Search for the cell housing the specified text and yield its [X, Y] center coordinate. 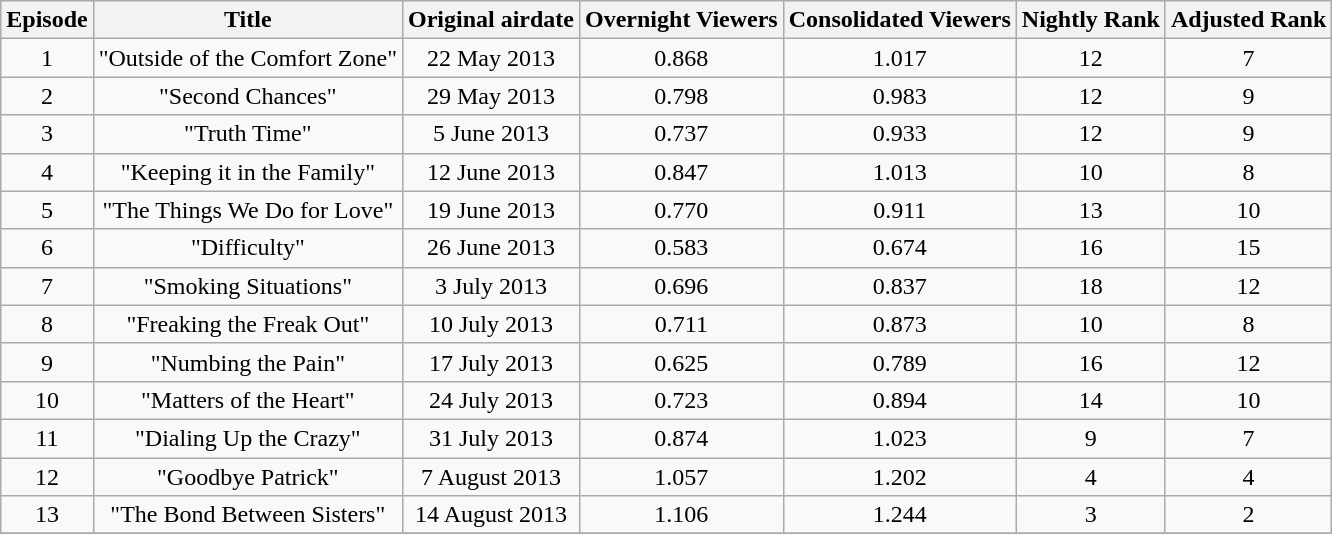
0.696 [682, 286]
Overnight Viewers [682, 20]
0.798 [682, 96]
7 August 2013 [490, 477]
"Keeping it in the Family" [248, 172]
"Matters of the Heart" [248, 400]
22 May 2013 [490, 58]
0.933 [900, 134]
1.023 [900, 438]
5 June 2013 [490, 134]
0.583 [682, 248]
14 [1090, 400]
31 July 2013 [490, 438]
0.911 [900, 210]
0.711 [682, 324]
10 July 2013 [490, 324]
"Goodbye Patrick" [248, 477]
1 [47, 58]
"Second Chances" [248, 96]
Original airdate [490, 20]
"Smoking Situations" [248, 286]
0.894 [900, 400]
3 July 2013 [490, 286]
0.770 [682, 210]
"Dialing Up the Crazy" [248, 438]
0.625 [682, 362]
14 August 2013 [490, 515]
29 May 2013 [490, 96]
Nightly Rank [1090, 20]
0.837 [900, 286]
17 July 2013 [490, 362]
18 [1090, 286]
26 June 2013 [490, 248]
1.057 [682, 477]
"Truth Time" [248, 134]
0.789 [900, 362]
6 [47, 248]
11 [47, 438]
19 June 2013 [490, 210]
"Numbing the Pain" [248, 362]
1.106 [682, 515]
"The Things We Do for Love" [248, 210]
5 [47, 210]
0.874 [682, 438]
1.017 [900, 58]
"Freaking the Freak Out" [248, 324]
0.983 [900, 96]
"The Bond Between Sisters" [248, 515]
Title [248, 20]
Episode [47, 20]
Consolidated Viewers [900, 20]
0.873 [900, 324]
1.202 [900, 477]
Adjusted Rank [1248, 20]
0.868 [682, 58]
0.847 [682, 172]
0.737 [682, 134]
15 [1248, 248]
1.013 [900, 172]
0.674 [900, 248]
0.723 [682, 400]
24 July 2013 [490, 400]
"Difficulty" [248, 248]
1.244 [900, 515]
12 June 2013 [490, 172]
"Outside of the Comfort Zone" [248, 58]
